Detect which cell encompasses the target text, then output its [x, y] center coordinate. 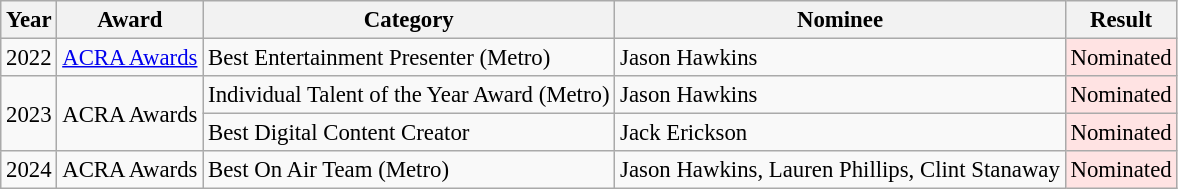
2023 [29, 114]
2022 [29, 58]
Jason Hawkins, Lauren Phillips, Clint Stanaway [840, 170]
Result [1121, 20]
Best On Air Team (Metro) [409, 170]
Jack Erickson [840, 133]
Best Entertainment Presenter (Metro) [409, 58]
2024 [29, 170]
Best Digital Content Creator [409, 133]
Year [29, 20]
Individual Talent of the Year Award (Metro) [409, 95]
Award [130, 20]
Category [409, 20]
Nominee [840, 20]
